Search for the cell housing the specified text and yield its [x, y] center coordinate. 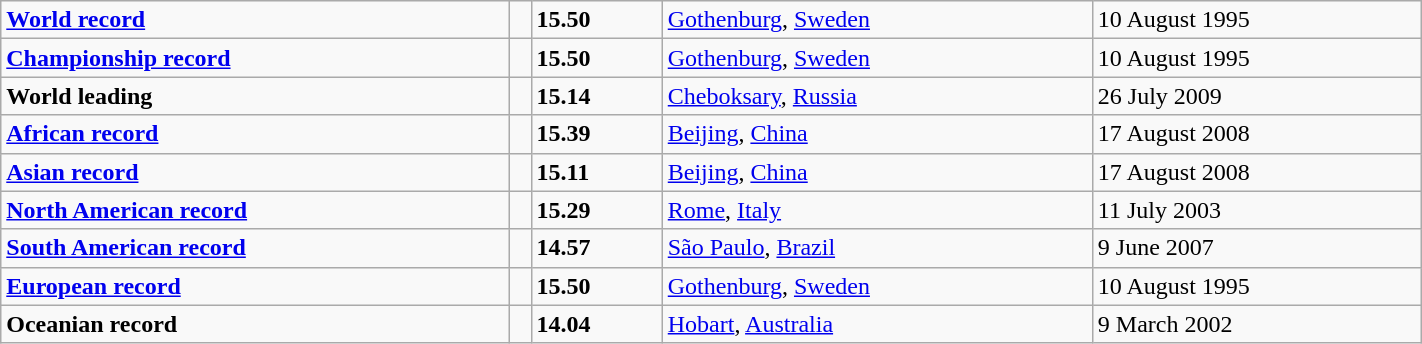
Hobart, Australia [877, 324]
Asian record [255, 172]
North American record [255, 210]
15.39 [596, 134]
European record [255, 286]
World leading [255, 96]
9 June 2007 [1256, 248]
11 July 2003 [1256, 210]
14.57 [596, 248]
South American record [255, 248]
14.04 [596, 324]
World record [255, 20]
15.11 [596, 172]
9 March 2002 [1256, 324]
São Paulo, Brazil [877, 248]
African record [255, 134]
15.14 [596, 96]
Oceanian record [255, 324]
15.29 [596, 210]
Rome, Italy [877, 210]
Cheboksary, Russia [877, 96]
26 July 2009 [1256, 96]
Championship record [255, 58]
